Capture the cell that displays the provided text and extract its (x, y) central coordinate. 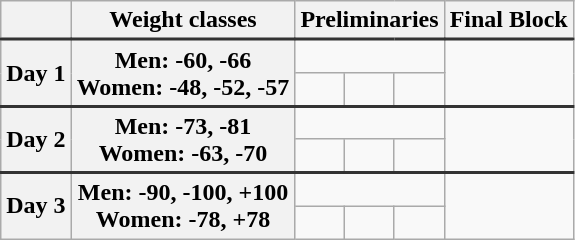
Preliminaries (370, 20)
Day 1 (36, 74)
Men: -60, -66 Women: -48, -52, -57 (183, 74)
Final Block (508, 20)
Day 3 (36, 206)
Day 2 (36, 140)
Weight classes (183, 20)
Men: -73, -81 Women: -63, -70 (183, 140)
Men: -90, -100, +100 Women: -78, +78 (183, 206)
